Identify which cell holds the provided text, then report its (x, y) central coordinate. 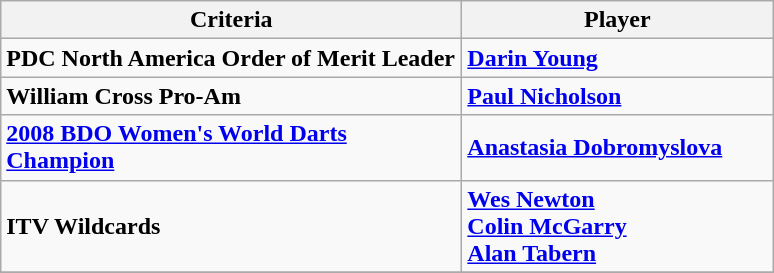
Anastasia Dobromyslova (618, 148)
Darin Young (618, 58)
Criteria (232, 20)
Wes Newton Colin McGarry Alan Tabern (618, 226)
ITV Wildcards (232, 226)
William Cross Pro-Am (232, 96)
2008 BDO Women's World Darts Champion (232, 148)
PDC North America Order of Merit Leader (232, 58)
Paul Nicholson (618, 96)
Player (618, 20)
